Identify which cell holds the provided text, then report its [X, Y] central coordinate. 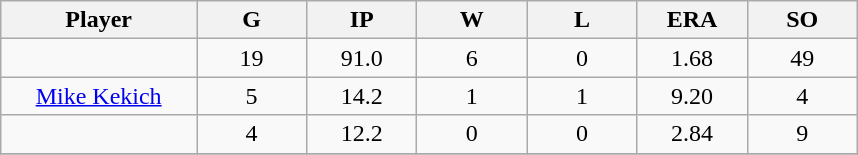
19 [252, 58]
9.20 [692, 96]
G [252, 20]
49 [802, 58]
ERA [692, 20]
14.2 [362, 96]
5 [252, 96]
L [582, 20]
12.2 [362, 134]
Player [99, 20]
9 [802, 134]
W [472, 20]
SO [802, 20]
91.0 [362, 58]
IP [362, 20]
1.68 [692, 58]
6 [472, 58]
Mike Kekich [99, 96]
2.84 [692, 134]
